Find where the given text appears and provide that cell's center as (x, y) coordinate. 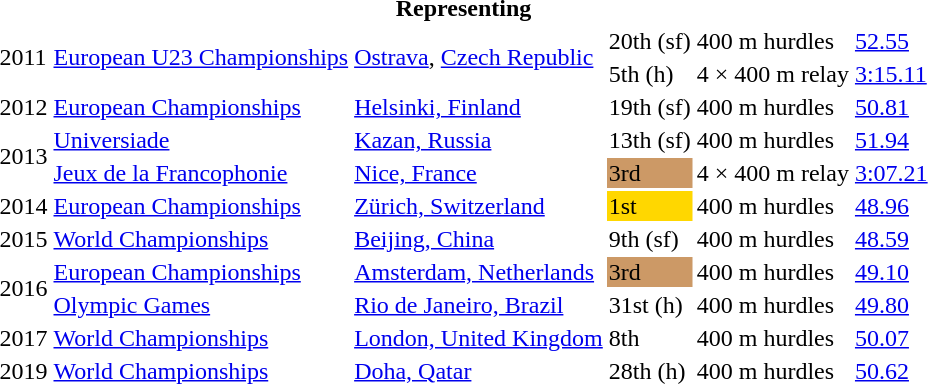
8th (650, 338)
Olympic Games (201, 305)
Zürich, Switzerland (479, 206)
1st (650, 206)
Beijing, China (479, 239)
Rio de Janeiro, Brazil (479, 305)
13th (sf) (650, 140)
Nice, France (479, 173)
19th (sf) (650, 107)
London, United Kingdom (479, 338)
9th (sf) (650, 239)
Kazan, Russia (479, 140)
European U23 Championships (201, 58)
20th (sf) (650, 41)
Helsinki, Finland (479, 107)
Universiade (201, 140)
31st (h) (650, 305)
Amsterdam, Netherlands (479, 272)
5th (h) (650, 74)
Ostrava, Czech Republic (479, 58)
Jeux de la Francophonie (201, 173)
